Return the [x, y] coordinate for the center point of the cell that contains the specified text.  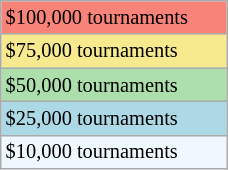
$10,000 tournaments [114, 152]
$50,000 tournaments [114, 85]
$25,000 tournaments [114, 118]
$100,000 tournaments [114, 17]
$75,000 tournaments [114, 51]
